Output the [X, Y] coordinate of the center of the cell containing the given text.  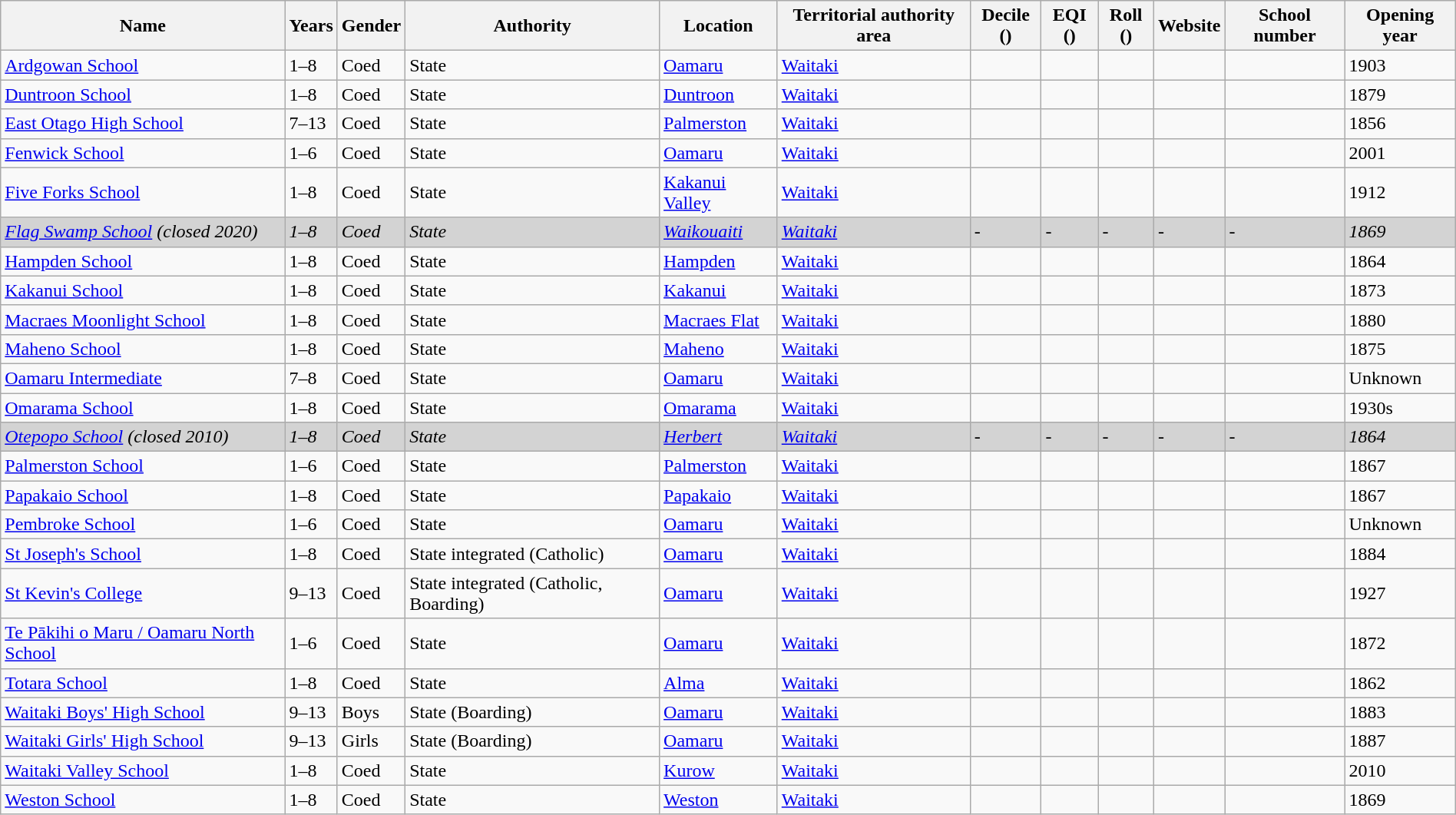
Website [1190, 26]
Maheno [719, 349]
Hampden School [143, 261]
Weston School [143, 800]
Boys [371, 712]
Palmerston School [143, 466]
Ardgowan School [143, 65]
1862 [1400, 683]
Opening year [1400, 26]
Years [311, 26]
1903 [1400, 65]
Waitaki Boys' High School [143, 712]
1875 [1400, 349]
2010 [1400, 770]
Kakanui Valley [719, 192]
Flag Swamp School (closed 2020) [143, 232]
Kakanui School [143, 290]
Alma [719, 683]
School number [1285, 26]
7–8 [311, 378]
Maheno School [143, 349]
Fenwick School [143, 153]
Totara School [143, 683]
St Joseph's School [143, 554]
Te Pākihi o Maru / Oamaru North School [143, 644]
Kakanui [719, 290]
Five Forks School [143, 192]
1927 [1400, 593]
1872 [1400, 644]
Name [143, 26]
1884 [1400, 554]
Papakaio School [143, 495]
1930s [1400, 408]
Waitaki Girls' High School [143, 741]
Papakaio [719, 495]
Gender [371, 26]
Waitaki Valley School [143, 770]
2001 [1400, 153]
EQI () [1070, 26]
St Kevin's College [143, 593]
Macraes Moonlight School [143, 320]
Territorial authority area [874, 26]
1912 [1400, 192]
Weston [719, 800]
1887 [1400, 741]
Omarama [719, 408]
1873 [1400, 290]
Hampden [719, 261]
Duntroon School [143, 94]
State integrated (Catholic, Boarding) [533, 593]
Omarama School [143, 408]
Oamaru Intermediate [143, 378]
1879 [1400, 94]
Otepopo School (closed 2010) [143, 437]
Location [719, 26]
1880 [1400, 320]
Macraes Flat [719, 320]
1883 [1400, 712]
Roll () [1126, 26]
Pembroke School [143, 525]
Girls [371, 741]
East Otago High School [143, 124]
Waikouaiti [719, 232]
Herbert [719, 437]
Kurow [719, 770]
State integrated (Catholic) [533, 554]
Duntroon [719, 94]
Authority [533, 26]
7–13 [311, 124]
Decile () [1006, 26]
1856 [1400, 124]
